Output the (x, y) coordinate of the center of the cell containing the given text.  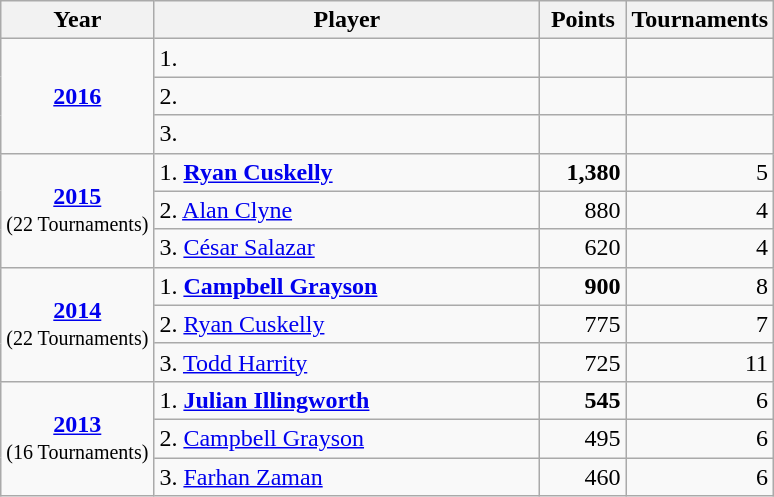
2. (347, 96)
1. Campbell Grayson (347, 286)
1,380 (583, 172)
1. (347, 58)
7 (700, 324)
3. (347, 134)
725 (583, 362)
495 (583, 438)
900 (583, 286)
Points (583, 20)
Tournaments (700, 20)
5 (700, 172)
2. Ryan Cuskelly (347, 324)
Player (347, 20)
2013(16 Tournaments) (78, 438)
1. Julian Illingworth (347, 400)
3. Todd Harrity (347, 362)
Year (78, 20)
2015(22 Tournaments) (78, 210)
2. Alan Clyne (347, 210)
620 (583, 248)
775 (583, 324)
1. Ryan Cuskelly (347, 172)
2016 (78, 96)
2. Campbell Grayson (347, 438)
460 (583, 477)
2014(22 Tournaments) (78, 324)
11 (700, 362)
880 (583, 210)
545 (583, 400)
3. César Salazar (347, 248)
3. Farhan Zaman (347, 477)
8 (700, 286)
